Scan for the cell matching the given text and deliver its (X, Y) coordinate at center. 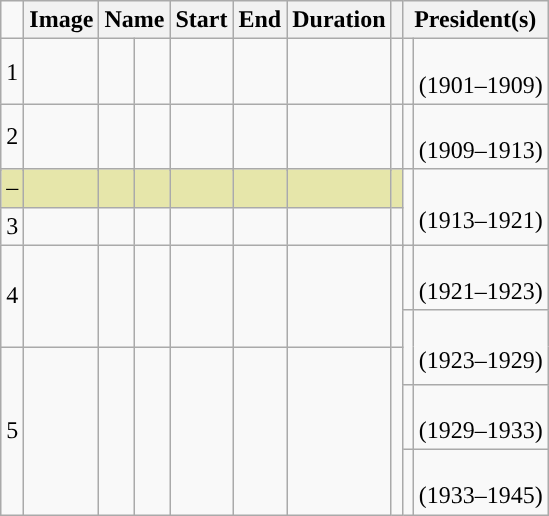
(1923–1929) (480, 348)
(1933–1945) (480, 482)
President(s) (475, 20)
(1901–1909) (480, 72)
Duration (339, 20)
(1909–1913) (480, 136)
(1929–1933) (480, 418)
Start (202, 20)
4 (12, 296)
(1913–1921) (480, 207)
(1921–1923) (480, 276)
2 (12, 136)
Image (62, 20)
5 (12, 431)
End (260, 20)
3 (12, 226)
1 (12, 72)
– (12, 188)
Name (134, 20)
